From the cell containing the given text, extract its center point as (x, y) coordinate. 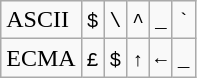
↑ (138, 58)
` (184, 20)
\ (116, 20)
← (162, 58)
^ (138, 20)
ASCII (41, 20)
ECMA (41, 58)
£ (92, 58)
